Locate the cell with the specified text and output its (X, Y) center coordinate. 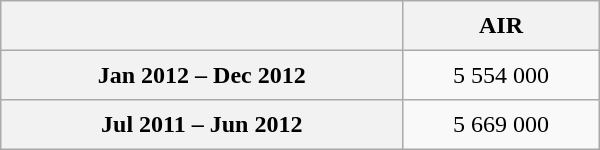
5 554 000 (501, 75)
Jul 2011 – Jun 2012 (202, 125)
AIR (501, 26)
5 669 000 (501, 125)
Jan 2012 – Dec 2012 (202, 75)
